Capture the cell that displays the provided text and extract its [X, Y] central coordinate. 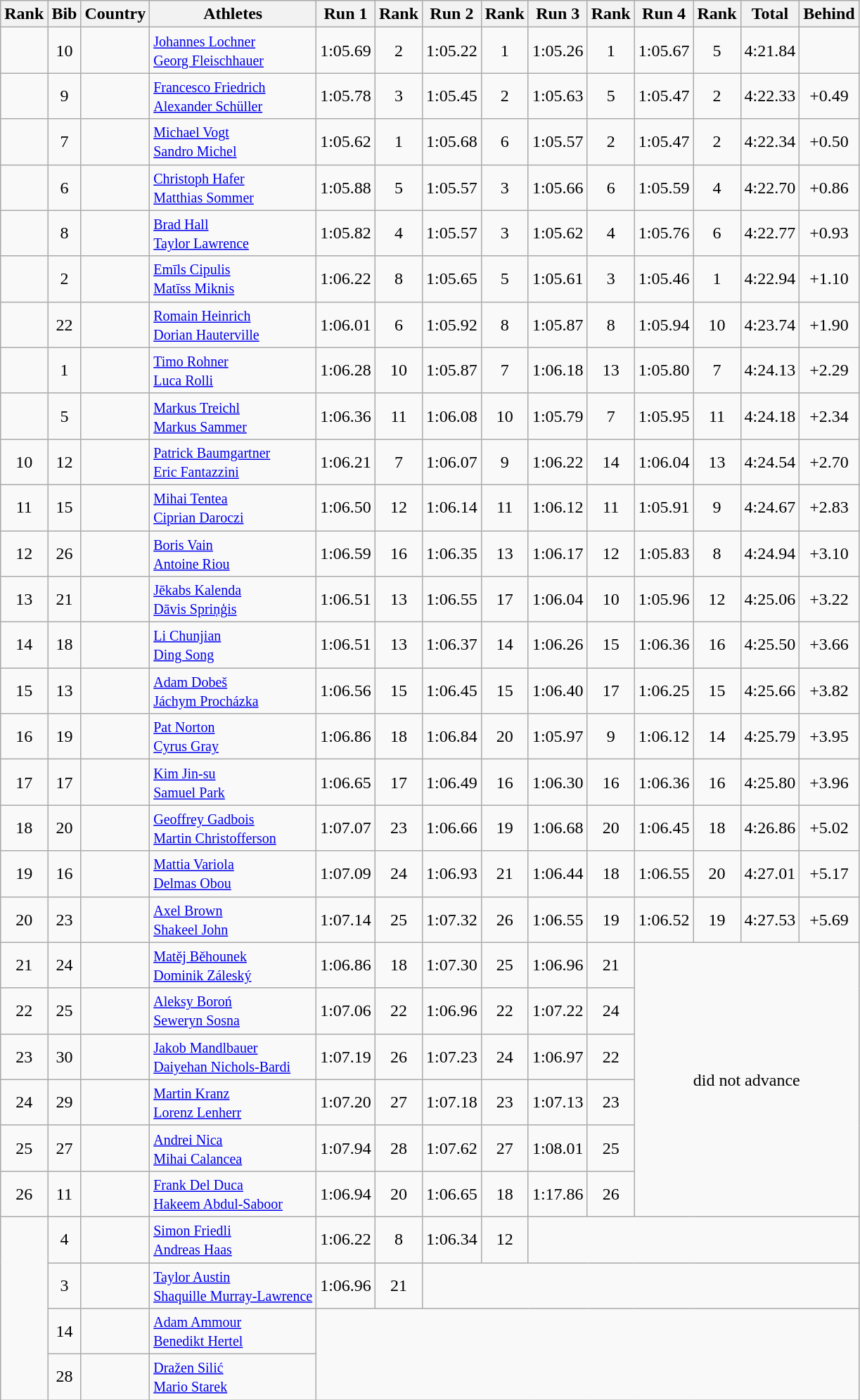
1:07.32 [452, 920]
4:25.06 [770, 599]
1:07.22 [558, 1011]
Pat NortonCyrus Gray [233, 737]
Adam DobešJáchym Procházka [233, 691]
30 [65, 1056]
1:06.93 [452, 873]
Kim Jin-suSamuel Park [233, 782]
Behind [829, 14]
+3.96 [829, 782]
4:21.84 [770, 51]
1:06.25 [664, 691]
1:05.92 [452, 325]
Taylor AustinShaquille Murray-Lawrence [233, 1285]
1:05.91 [664, 508]
Geoffrey GadboisMartin Christofferson [233, 828]
1:05.68 [452, 142]
1:06.30 [558, 782]
Mihai TenteaCiprian Daroczi [233, 508]
Brad HallTaylor Lawrence [233, 233]
1:05.22 [452, 51]
1:06.26 [558, 646]
Jakob MandlbauerDaiyehan Nichols-Bardi [233, 1056]
+2.83 [829, 508]
1:05.96 [664, 599]
+5.02 [829, 828]
+2.34 [829, 416]
1:07.07 [346, 828]
Mattia VariolaDelmas Obou [233, 873]
1:05.26 [558, 51]
1:07.14 [346, 920]
Run 2 [452, 14]
4:27.53 [770, 920]
Jēkabs KalendaDāvis Spriņģis [233, 599]
1:07.62 [452, 1148]
1:06.08 [452, 416]
4:24.54 [770, 461]
+3.66 [829, 646]
1:06.40 [558, 691]
+2.29 [829, 370]
1:06.21 [346, 461]
+0.50 [829, 142]
4:22.70 [770, 187]
1:07.18 [452, 1103]
1:05.67 [664, 51]
1:05.82 [346, 233]
4:24.94 [770, 553]
Li ChunjianDing Song [233, 646]
+0.49 [829, 96]
1:05.79 [558, 416]
1:05.97 [558, 737]
1:06.07 [452, 461]
1:06.14 [452, 508]
1:05.46 [664, 278]
Martin KranzLorenz Lenherr [233, 1103]
4:25.79 [770, 737]
1:07.20 [346, 1103]
Johannes LochnerGeorg Fleischhauer [233, 51]
Romain HeinrichDorian Hauterville [233, 325]
+2.70 [829, 461]
Bib [65, 14]
+5.69 [829, 920]
Country [115, 14]
1:05.94 [664, 325]
4:26.86 [770, 828]
1:06.66 [452, 828]
1:05.76 [664, 233]
1:05.95 [664, 416]
Timo RohnerLuca Rolli [233, 370]
1:06.50 [346, 508]
4:27.01 [770, 873]
29 [65, 1103]
Run 3 [558, 14]
Christoph HaferMatthias Sommer [233, 187]
Dražen SilićMario Starek [233, 1377]
1:06.59 [346, 553]
4:22.33 [770, 96]
1:05.63 [558, 96]
Markus TreichlMarkus Sammer [233, 416]
+3.95 [829, 737]
+1.10 [829, 278]
+3.22 [829, 599]
4:23.74 [770, 325]
1:06.18 [558, 370]
1:06.52 [664, 920]
1:05.88 [346, 187]
Simon FriedliAndreas Haas [233, 1239]
4:22.34 [770, 142]
Francesco FriedrichAlexander Schüller [233, 96]
+5.17 [829, 873]
1:05.69 [346, 51]
1:06.84 [452, 737]
1:07.23 [452, 1056]
1:05.61 [558, 278]
4:24.67 [770, 508]
1:08.01 [558, 1148]
1:05.83 [664, 553]
Patrick BaumgartnerEric Fantazzini [233, 461]
Run 1 [346, 14]
1:07.13 [558, 1103]
1:07.09 [346, 873]
Boris VainAntoine Riou [233, 553]
Michael VogtSandro Michel [233, 142]
1:06.68 [558, 828]
1:07.06 [346, 1011]
1:06.37 [452, 646]
1:05.59 [664, 187]
1:06.44 [558, 873]
4:22.77 [770, 233]
+0.93 [829, 233]
+3.82 [829, 691]
1:06.97 [558, 1056]
+0.86 [829, 187]
Adam AmmourBenedikt Hertel [233, 1332]
+3.10 [829, 553]
1:06.56 [346, 691]
Matěj BěhounekDominik Záleský [233, 965]
+1.90 [829, 325]
4:25.80 [770, 782]
4:22.94 [770, 278]
1:06.28 [346, 370]
1:06.17 [558, 553]
1:17.86 [558, 1194]
Frank Del DucaHakeem Abdul-Saboor [233, 1194]
1:05.66 [558, 187]
1:05.45 [452, 96]
4:24.13 [770, 370]
Andrei NicaMihai Calancea [233, 1148]
1:06.35 [452, 553]
1:05.78 [346, 96]
Run 4 [664, 14]
1:07.19 [346, 1056]
1:06.34 [452, 1239]
1:07.94 [346, 1148]
Aleksy BorońSeweryn Sosna [233, 1011]
1:06.49 [452, 782]
1:07.30 [452, 965]
Total [770, 14]
Athletes [233, 14]
did not advance [747, 1079]
4:24.18 [770, 416]
4:25.50 [770, 646]
Axel BrownShakeel John [233, 920]
Emīls CipulisMatīss Miknis [233, 278]
4:25.66 [770, 691]
1:06.94 [346, 1194]
1:05.80 [664, 370]
1:05.65 [452, 278]
1:06.01 [346, 325]
